Scan for the cell matching the given text and deliver its (x, y) coordinate at center. 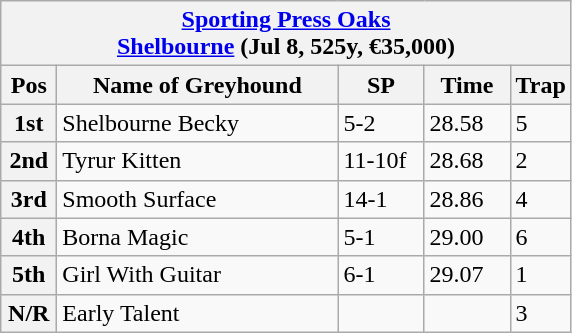
3rd (29, 199)
5 (540, 123)
2 (540, 161)
28.58 (467, 123)
5-2 (381, 123)
28.68 (467, 161)
29.07 (467, 275)
14-1 (381, 199)
Girl With Guitar (198, 275)
Sporting Press Oaks Shelbourne (Jul 8, 525y, €35,000) (286, 34)
3 (540, 313)
5-1 (381, 237)
Pos (29, 85)
Name of Greyhound (198, 85)
SP (381, 85)
5th (29, 275)
Shelbourne Becky (198, 123)
Borna Magic (198, 237)
1 (540, 275)
1st (29, 123)
6-1 (381, 275)
2nd (29, 161)
6 (540, 237)
4 (540, 199)
Tyrur Kitten (198, 161)
4th (29, 237)
N/R (29, 313)
Trap (540, 85)
Smooth Surface (198, 199)
Time (467, 85)
Early Talent (198, 313)
29.00 (467, 237)
11-10f (381, 161)
28.86 (467, 199)
